Locate the cell with the specified text and output its [X, Y] center coordinate. 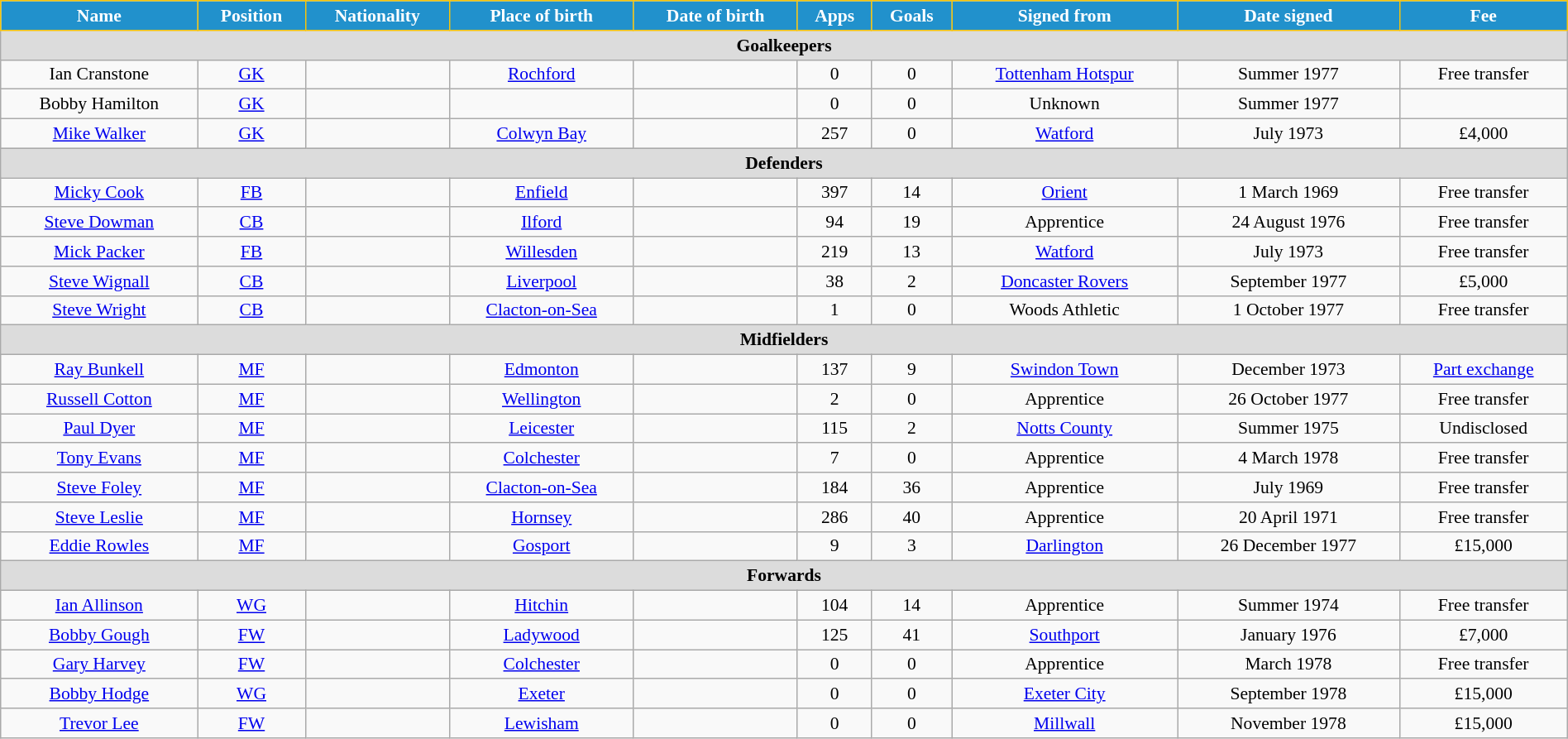
1 March 1969 [1288, 193]
Woods Athletic [1065, 310]
104 [834, 606]
Goals [911, 16]
£4,000 [1484, 134]
Apps [834, 16]
Edmonton [542, 370]
Unknown [1065, 104]
26 October 1977 [1288, 399]
1 October 1977 [1288, 310]
286 [834, 517]
Ian Allinson [99, 606]
Colwyn Bay [542, 134]
Notts County [1065, 429]
137 [834, 370]
March 1978 [1288, 665]
December 1973 [1288, 370]
Hitchin [542, 606]
Steve Wignall [99, 281]
Date of birth [715, 16]
Bobby Gough [99, 635]
13 [911, 252]
Ray Bunkell [99, 370]
4 March 1978 [1288, 458]
36 [911, 487]
Enfield [542, 193]
Goalkeepers [784, 46]
Signed from [1065, 16]
£5,000 [1484, 281]
Micky Cook [99, 193]
41 [911, 635]
September 1978 [1288, 694]
Tony Evans [99, 458]
Ladywood [542, 635]
£7,000 [1484, 635]
Undisclosed [1484, 429]
26 December 1977 [1288, 546]
1 [834, 310]
Part exchange [1484, 370]
Lewisham [542, 723]
40 [911, 517]
Summer 1975 [1288, 429]
Ian Cranstone [99, 74]
Name [99, 16]
Exeter City [1065, 694]
Summer 1974 [1288, 606]
20 April 1971 [1288, 517]
115 [834, 429]
Forwards [784, 576]
257 [834, 134]
Gosport [542, 546]
125 [834, 635]
Bobby Hamilton [99, 104]
Leicester [542, 429]
Willesden [542, 252]
Bobby Hodge [99, 694]
397 [834, 193]
Hornsey [542, 517]
Liverpool [542, 281]
Steve Wright [99, 310]
Steve Dowman [99, 223]
94 [834, 223]
Eddie Rowles [99, 546]
219 [834, 252]
24 August 1976 [1288, 223]
Rochford [542, 74]
January 1976 [1288, 635]
Mike Walker [99, 134]
Southport [1065, 635]
19 [911, 223]
Trevor Lee [99, 723]
Ilford [542, 223]
Place of birth [542, 16]
July 1969 [1288, 487]
Fee [1484, 16]
Darlington [1065, 546]
Mick Packer [99, 252]
Wellington [542, 399]
Tottenham Hotspur [1065, 74]
184 [834, 487]
Millwall [1065, 723]
38 [834, 281]
November 1978 [1288, 723]
Position [251, 16]
Gary Harvey [99, 665]
Paul Dyer [99, 429]
Russell Cotton [99, 399]
3 [911, 546]
Nationality [377, 16]
Midfielders [784, 340]
Swindon Town [1065, 370]
Date signed [1288, 16]
Exeter [542, 694]
Doncaster Rovers [1065, 281]
7 [834, 458]
September 1977 [1288, 281]
Orient [1065, 193]
Steve Foley [99, 487]
Steve Leslie [99, 517]
Defenders [784, 163]
